Identify which cell holds the provided text, then report its (X, Y) central coordinate. 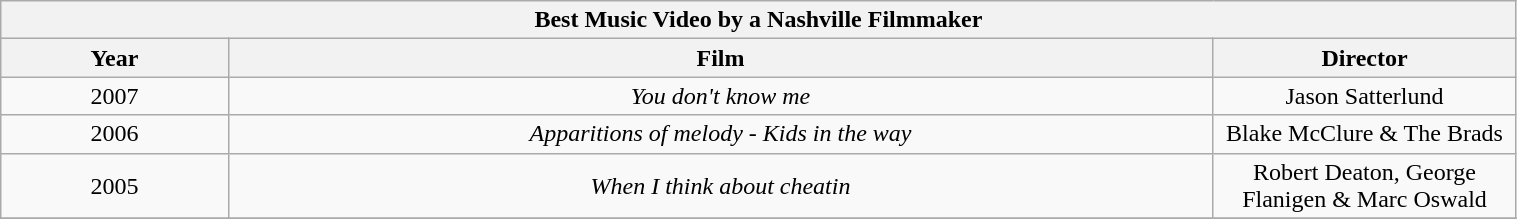
Film (720, 58)
Year (114, 58)
Director (1364, 58)
2005 (114, 186)
2006 (114, 134)
Jason Satterlund (1364, 96)
Best Music Video by a Nashville Filmmaker (758, 20)
Apparitions of melody - Kids in the way (720, 134)
When I think about cheatin (720, 186)
Blake McClure & The Brads (1364, 134)
2007 (114, 96)
You don't know me (720, 96)
Robert Deaton, George Flanigen & Marc Oswald (1364, 186)
